Extract the [X, Y] coordinate from the center of the cell holding the provided text.  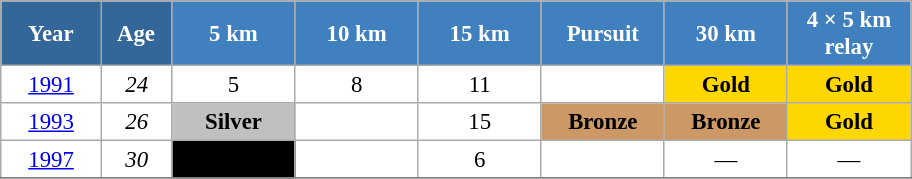
11 [480, 85]
Year [52, 34]
15 [480, 122]
30 [136, 160]
1997 [52, 160]
24 [136, 85]
15 km [480, 34]
1993 [52, 122]
26 [136, 122]
Silver [234, 122]
10 km [356, 34]
5 km [234, 34]
1991 [52, 85]
Pursuit [602, 34]
30 km [726, 34]
6 [480, 160]
8 [356, 85]
4 × 5 km relay [848, 34]
5 [234, 85]
Age [136, 34]
